Find where the given text appears and provide that cell's center as [x, y] coordinate. 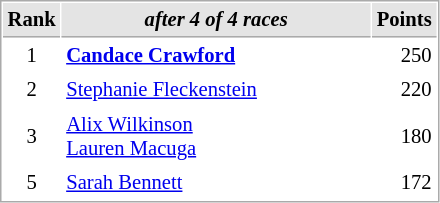
after 4 of 4 races [216, 20]
2 [32, 90]
220 [404, 90]
5 [32, 182]
250 [404, 56]
1 [32, 56]
Stephanie Fleckenstein [216, 90]
3 [32, 136]
Rank [32, 20]
180 [404, 136]
Alix Wilkinson Lauren Macuga [216, 136]
Points [404, 20]
172 [404, 182]
Candace Crawford [216, 56]
Sarah Bennett [216, 182]
